Provide the [X, Y] coordinate of the cell's center where the given text is located.  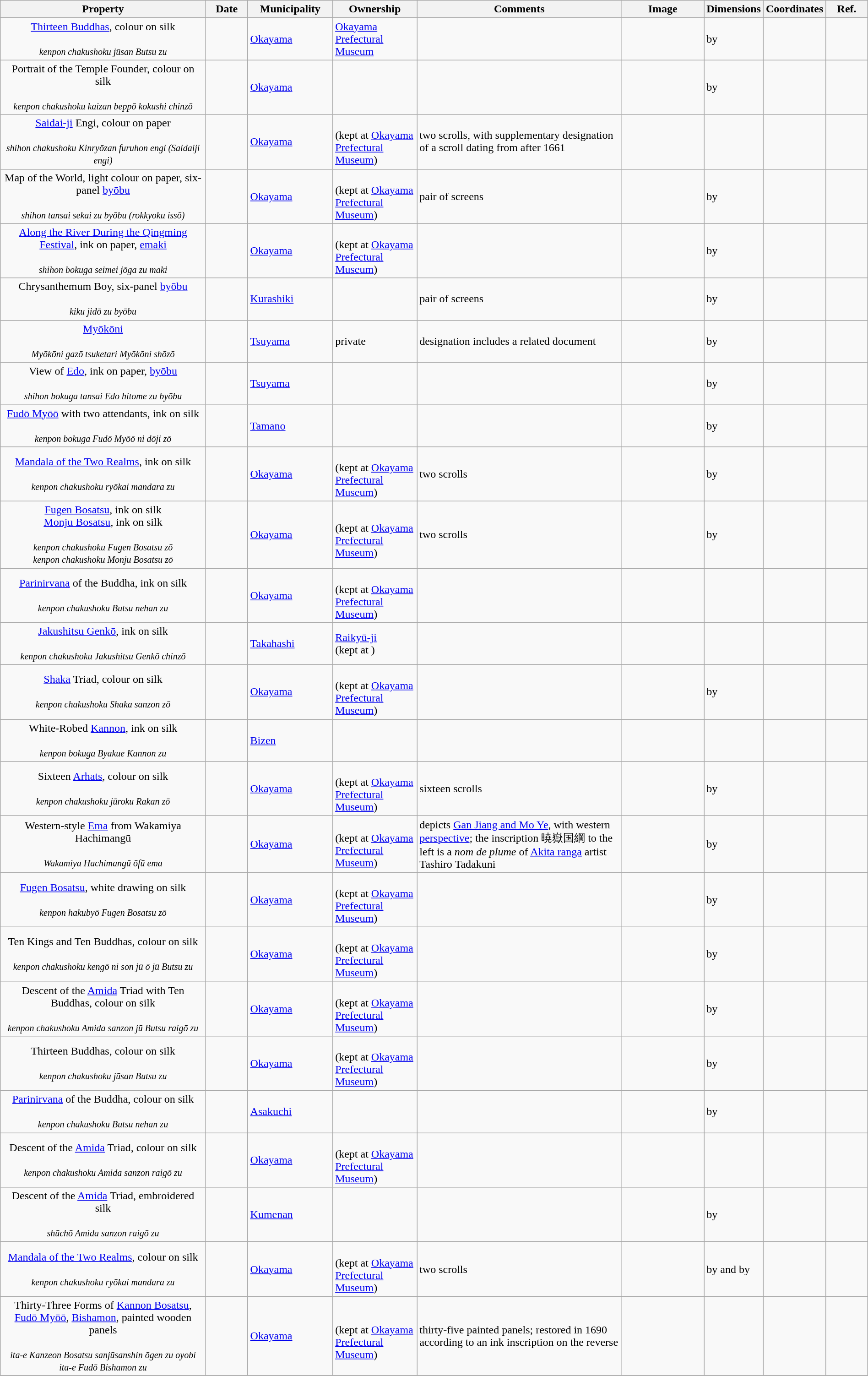
White-Robed Kannon, ink on silkkenpon bokuga Byakue Kannon zu [103, 740]
Mandala of the Two Realms, colour on silkkenpon chakushoku ryōkai mandara zu [103, 1269]
Fudō Myōō with two attendants, ink on silkkenpon bokuga Fudō Myōō ni dōji zō [103, 425]
Western-style Ema from Wakamiya HachimangūWakamiya Hachimangū ōfū ema [103, 844]
Property [103, 9]
sixteen scrolls [519, 789]
Kurashiki [290, 299]
Jakushitsu Genkō, ink on silkkenpon chakushoku Jakushitsu Genkō chinzō [103, 644]
Along the River During the Qingming Festival, ink on paper, emakishihon bokuga seimei jōga zu maki [103, 251]
Okayama Prefectural Museum [375, 39]
depicts Gan Jiang and Mo Ye, with western perspective; the inscription 暁嶽国綱 to the left is a nom de plume of Akita ranga artist Tashiro Tadakuni [519, 844]
Municipality [290, 9]
Saidai-ji Engi, colour on papershihon chakushoku Kinryōzan furuhon engi (Saidaiji engi) [103, 142]
Tamano [290, 425]
Parinirvana of the Buddha, colour on silkkenpon chakushoku Butsu nehan zu [103, 1112]
Ownership [375, 9]
Descent of the Amida Triad with Ten Buddhas, colour on silkkenpon chakushoku Amida sanzon jū Butsu raigō zu [103, 1009]
View of Edo, ink on paper, byōbushihon bokuga tansai Edo hitome zu byōbu [103, 383]
by and by [734, 1269]
Dimensions [734, 9]
thirty-five painted panels; restored in 1690 according to an ink inscription on the reverse [519, 1336]
Takahashi [290, 644]
Ten Kings and Ten Buddhas, colour on silkkenpon chakushoku kengō ni son jū ō jū Butsu zu [103, 954]
Image [663, 9]
Fugen Bosatsu, ink on silkMonju Bosatsu, ink on silkkenpon chakushoku Fugen Bosatsu zōkenpon chakushoku Monju Bosatsu zō [103, 534]
Map of the World, light colour on paper, six-panel byōbushihon tansai sekai zu byōbu (rokkyoku issō) [103, 196]
private [375, 341]
Fugen Bosatsu, white drawing on silkkenpon hakubyō Fugen Bosatsu zō [103, 899]
Coordinates [794, 9]
Date [227, 9]
MyōkōniMyōkōni gazō tsuketari Myōkōni shōzō [103, 341]
two scrolls, with supplementary designation of a scroll dating from after 1661 [519, 142]
Sixteen Arhats, colour on silkkenpon chakushoku jūroku Rakan zō [103, 789]
Shaka Triad, colour on silkkenpon chakushoku Shaka sanzon zō [103, 692]
Asakuchi [290, 1112]
Chrysanthemum Boy, six-panel byōbukiku jidō zu byōbu [103, 299]
Kumenan [290, 1214]
Parinirvana of the Buddha, ink on silkkenpon chakushoku Butsu nehan zu [103, 595]
Ref. [847, 9]
Raikyū-ji(kept at ) [375, 644]
Portrait of the Temple Founder, colour on silkkenpon chakushoku kaizan beppō kokushi chinzō [103, 87]
Descent of the Amida Triad, colour on silkkenpon chakushoku Amida sanzon raigō zu [103, 1160]
Bizen [290, 740]
Descent of the Amida Triad, embroidered silkshūchō Amida sanzon raigō zu [103, 1214]
Mandala of the Two Realms, ink on silkkenpon chakushoku ryōkai mandara zu [103, 473]
designation includes a related document [519, 341]
Comments [519, 9]
